Output the [X, Y] coordinate of the center of the cell containing the given text.  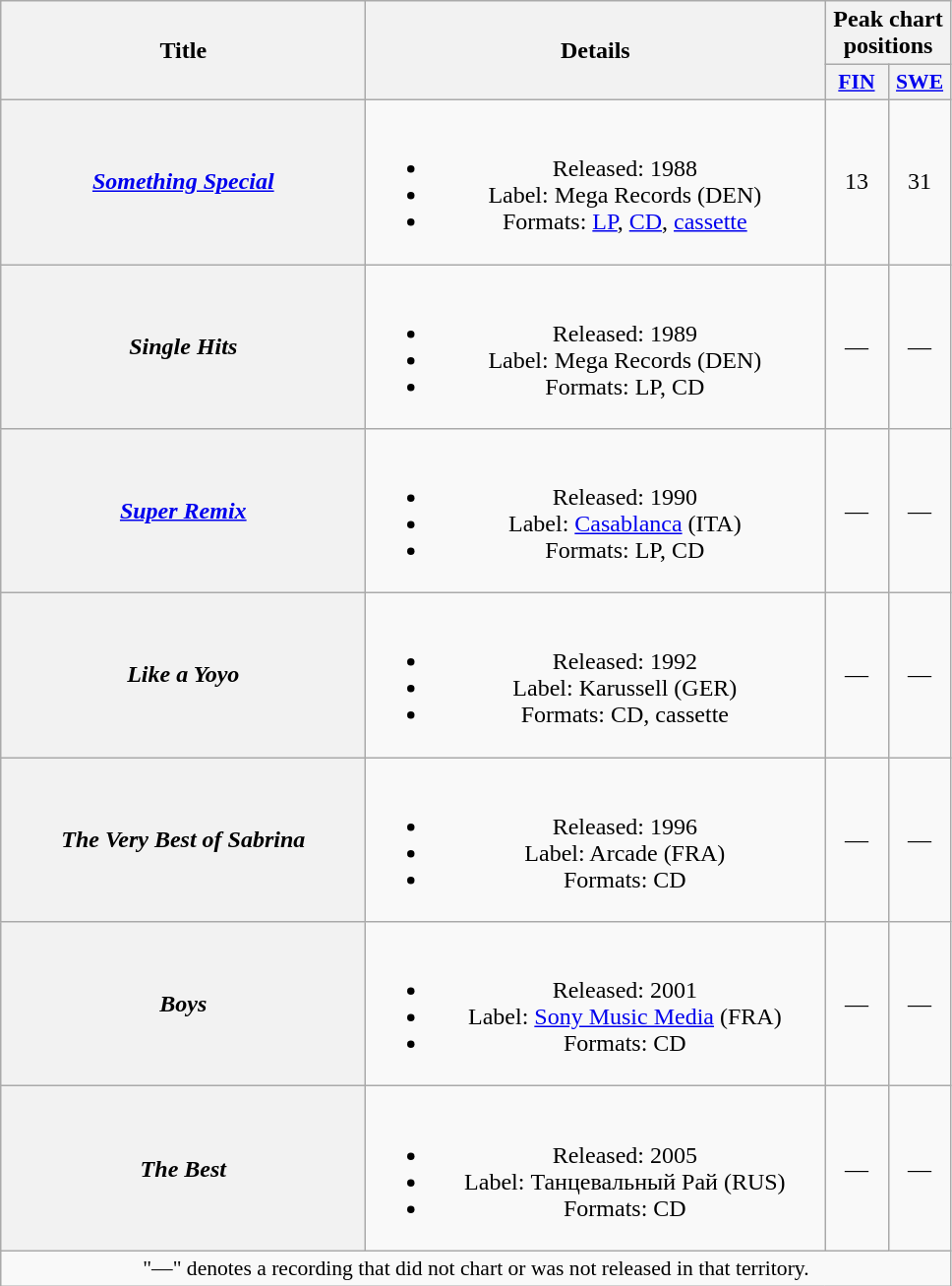
Boys [183, 1004]
13 [857, 181]
The Best [183, 1169]
Released: 1988Label: Mega Records (DEN)Formats: LP, CD, cassette [596, 181]
"—" denotes a recording that did not chart or was not released in that territory. [476, 1268]
Details [596, 51]
Title [183, 51]
SWE [920, 83]
Released: 2005Label: Танцевальный Рай (RUS)Formats: CD [596, 1169]
Peak chart positions [888, 33]
Something Special [183, 181]
Released: 2001Label: Sony Music Media (FRA)Formats: CD [596, 1004]
FIN [857, 83]
Single Hits [183, 346]
Like a Yoyo [183, 675]
31 [920, 181]
Released: 1996Label: Arcade (FRA)Formats: CD [596, 840]
The Very Best of Sabrina [183, 840]
Super Remix [183, 512]
Released: 1990Label: Casablanca (ITA)Formats: LP, CD [596, 512]
Released: 1989Label: Mega Records (DEN)Formats: LP, CD [596, 346]
Released: 1992Label: Karussell (GER)Formats: CD, cassette [596, 675]
